Extract the (x, y) coordinate from the center of the cell holding the provided text.  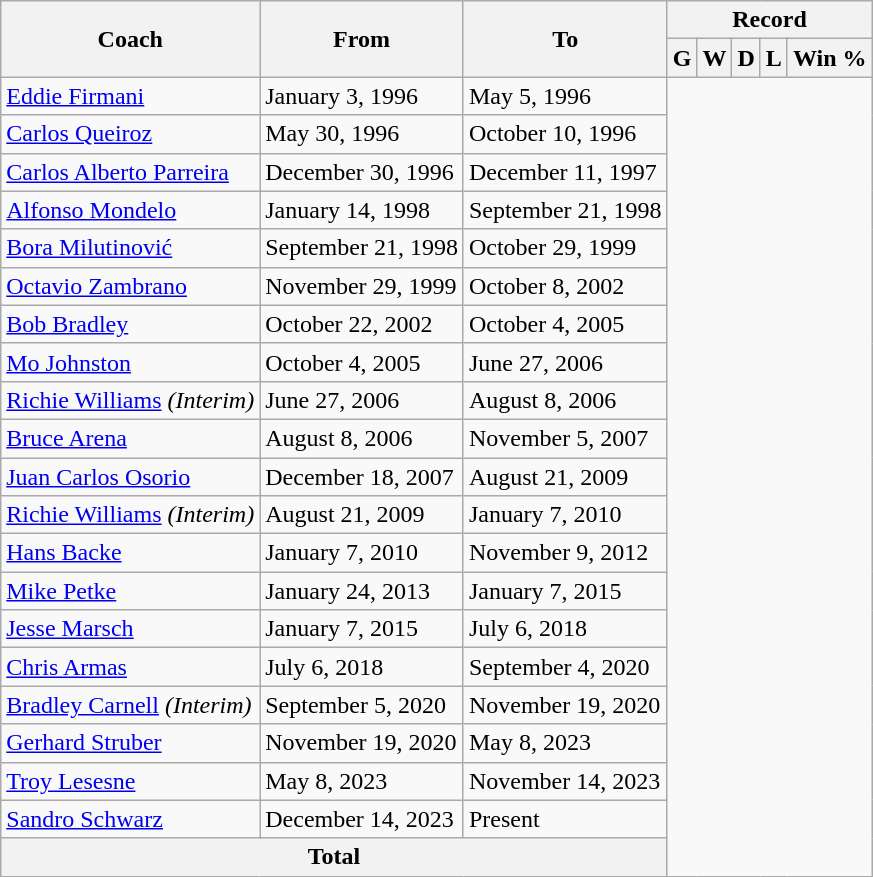
May 5, 1996 (565, 96)
October 8, 2002 (565, 286)
November 5, 2007 (565, 438)
D (746, 58)
January 3, 1996 (362, 96)
Carlos Alberto Parreira (130, 172)
December 30, 1996 (362, 172)
Bob Bradley (130, 324)
L (774, 58)
Win % (830, 58)
November 29, 1999 (362, 286)
November 9, 2012 (565, 553)
October 10, 1996 (565, 134)
Carlos Queiroz (130, 134)
October 22, 2002 (362, 324)
Hans Backe (130, 553)
May 30, 1996 (362, 134)
Mike Petke (130, 591)
Juan Carlos Osorio (130, 477)
December 18, 2007 (362, 477)
Alfonso Mondelo (130, 210)
To (565, 39)
Octavio Zambrano (130, 286)
September 4, 2020 (565, 667)
January 24, 2013 (362, 591)
Bruce Arena (130, 438)
Eddie Firmani (130, 96)
September 5, 2020 (362, 705)
December 11, 1997 (565, 172)
Record (770, 20)
Sandro Schwarz (130, 819)
Troy Lesesne (130, 781)
December 14, 2023 (362, 819)
Total (334, 857)
Coach (130, 39)
Jesse Marsch (130, 629)
October 29, 1999 (565, 248)
Present (565, 819)
Chris Armas (130, 667)
Gerhard Struber (130, 743)
From (362, 39)
W (714, 58)
Mo Johnston (130, 362)
G (682, 58)
Bradley Carnell (Interim) (130, 705)
January 14, 1998 (362, 210)
Bora Milutinović (130, 248)
November 14, 2023 (565, 781)
